Search for the cell housing the specified text and yield its (X, Y) center coordinate. 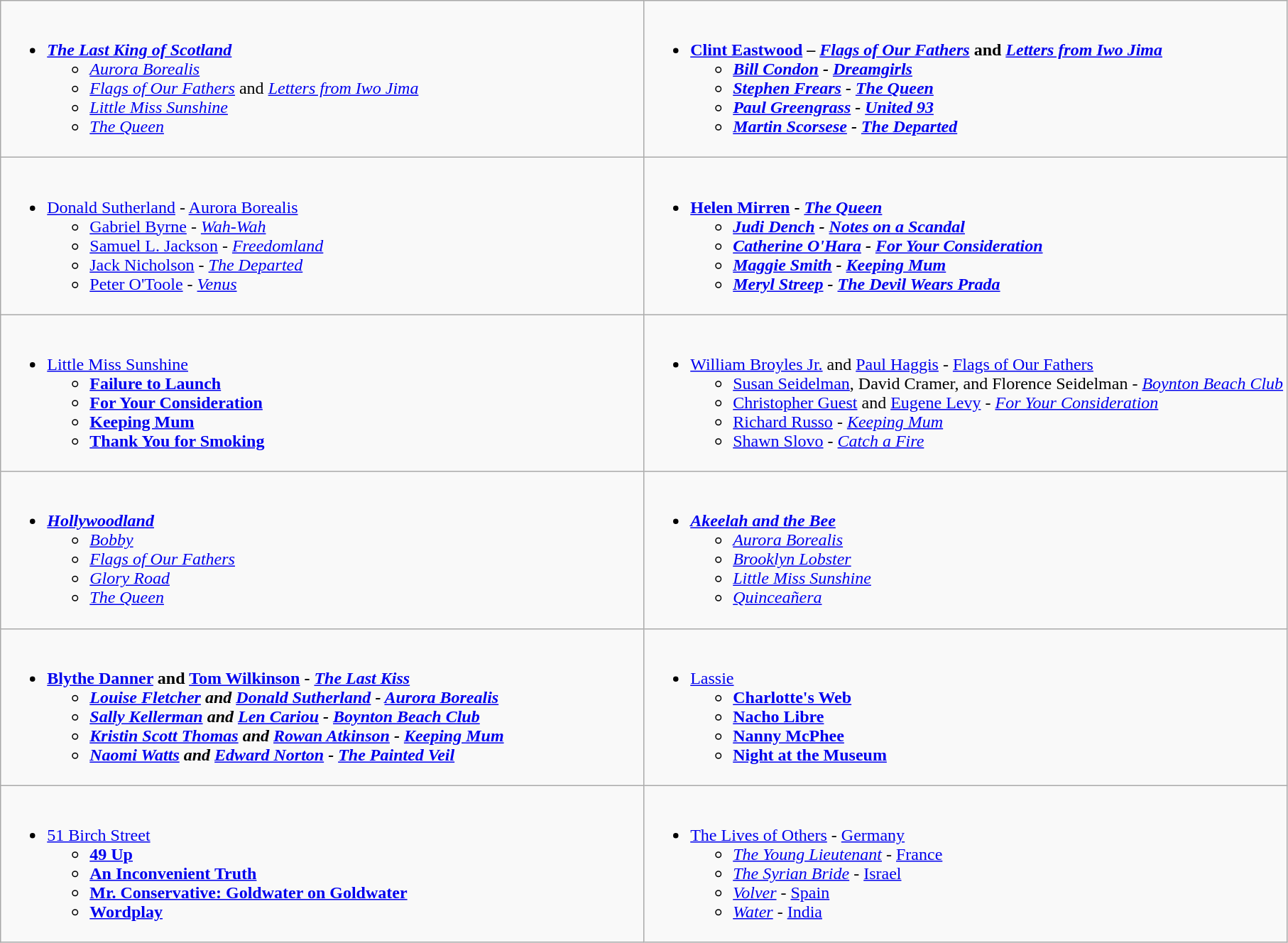
Donald Sutherland - Aurora BorealisGabriel Byrne - Wah-WahSamuel L. Jackson - FreedomlandJack Nicholson - The DepartedPeter O'Toole - Venus (322, 236)
Little Miss SunshineFailure to LaunchFor Your ConsiderationKeeping MumThank You for Smoking (322, 393)
HollywoodlandBobbyFlags of Our FathersGlory RoadThe Queen (322, 550)
The Lives of Others - GermanyThe Young Lieutenant - FranceThe Syrian Bride - IsraelVolver - SpainWater - India (966, 863)
LassieCharlotte's WebNacho LibreNanny McPheeNight at the Museum (966, 707)
Akeelah and the BeeAurora BorealisBrooklyn LobsterLittle Miss SunshineQuinceañera (966, 550)
51 Birch Street49 UpAn Inconvenient TruthMr. Conservative: Goldwater on GoldwaterWordplay (322, 863)
The Last King of ScotlandAurora BorealisFlags of Our Fathers and Letters from Iwo JimaLittle Miss SunshineThe Queen (322, 80)
